Scan for the cell matching the given text and deliver its [x, y] coordinate at center. 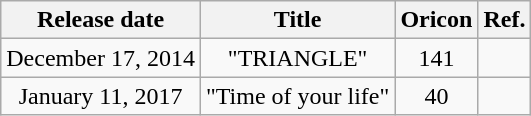
"Time of your life" [297, 96]
"TRIANGLE" [297, 58]
Oricon [436, 20]
December 17, 2014 [101, 58]
January 11, 2017 [101, 96]
40 [436, 96]
Release date [101, 20]
141 [436, 58]
Ref. [504, 20]
Title [297, 20]
